Output the (X, Y) coordinate of the center of the cell containing the given text.  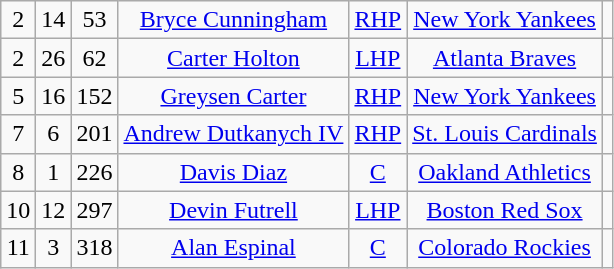
Andrew Dutkanych IV (234, 134)
5 (18, 96)
Bryce Cunningham (234, 20)
12 (54, 210)
62 (94, 58)
Oakland Athletics (505, 172)
14 (54, 20)
318 (94, 248)
Carter Holton (234, 58)
152 (94, 96)
St. Louis Cardinals (505, 134)
8 (18, 172)
201 (94, 134)
Boston Red Sox (505, 210)
226 (94, 172)
Atlanta Braves (505, 58)
Alan Espinal (234, 248)
Davis Diaz (234, 172)
6 (54, 134)
10 (18, 210)
1 (54, 172)
53 (94, 20)
297 (94, 210)
11 (18, 248)
26 (54, 58)
Colorado Rockies (505, 248)
16 (54, 96)
Devin Futrell (234, 210)
7 (18, 134)
3 (54, 248)
Greysen Carter (234, 96)
